Pinpoint the cell where the given text exists, returning its (x, y) midpoint coordinate. 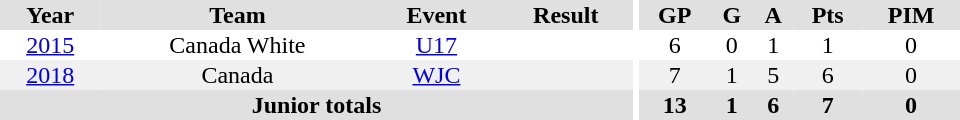
Year (50, 15)
Junior totals (316, 105)
Team (237, 15)
U17 (436, 45)
Result (566, 15)
GP (675, 15)
A (773, 15)
Pts (828, 15)
13 (675, 105)
Event (436, 15)
WJC (436, 75)
2018 (50, 75)
5 (773, 75)
Canada (237, 75)
2015 (50, 45)
Canada White (237, 45)
G (732, 15)
PIM (911, 15)
